Scan for the cell matching the given text and deliver its [x, y] coordinate at center. 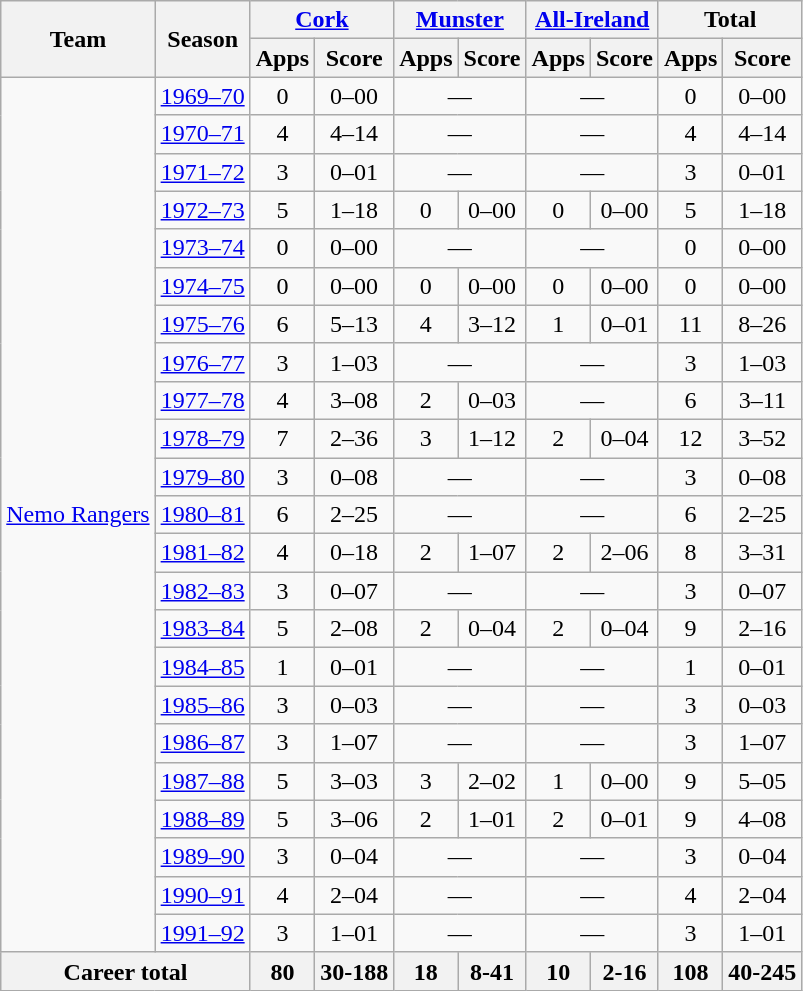
2–02 [492, 781]
1970–71 [202, 134]
7 [282, 438]
1982–83 [202, 591]
1972–73 [202, 210]
18 [426, 971]
3–31 [762, 553]
5–05 [762, 781]
8-41 [492, 971]
3–11 [762, 400]
All-Ireland [592, 20]
2-16 [624, 971]
2–06 [624, 553]
Team [78, 39]
1969–70 [202, 96]
1989–90 [202, 857]
1983–84 [202, 629]
1976–77 [202, 362]
1990–91 [202, 895]
8–26 [762, 324]
Nemo Rangers [78, 514]
3–08 [354, 400]
108 [690, 971]
1986–87 [202, 743]
1977–78 [202, 400]
40-245 [762, 971]
3–06 [354, 819]
5–13 [354, 324]
1980–81 [202, 515]
Munster [460, 20]
Cork [322, 20]
80 [282, 971]
1975–76 [202, 324]
1978–79 [202, 438]
1987–88 [202, 781]
10 [558, 971]
1974–75 [202, 286]
2–16 [762, 629]
1973–74 [202, 248]
Season [202, 39]
3–52 [762, 438]
2–36 [354, 438]
Total [730, 20]
4–08 [762, 819]
0–18 [354, 553]
1971–72 [202, 172]
Career total [126, 971]
12 [690, 438]
3–03 [354, 781]
1–12 [492, 438]
1984–85 [202, 667]
8 [690, 553]
2–08 [354, 629]
30-188 [354, 971]
11 [690, 324]
3–12 [492, 324]
1981–82 [202, 553]
1991–92 [202, 933]
1979–80 [202, 477]
1988–89 [202, 819]
1985–86 [202, 705]
